Return [x, y] of the center of cell containing provided text 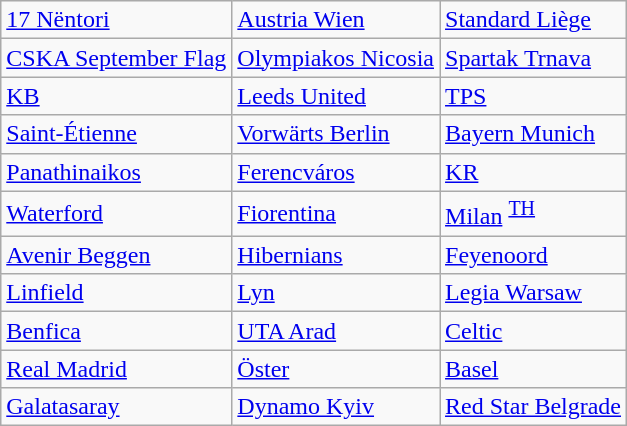
Milan TH [534, 214]
Red Star Belgrade [534, 407]
Avenir Beggen [116, 255]
Feyenoord [534, 255]
Fiorentina [336, 214]
Leeds United [336, 96]
Olympiakos Nicosia [336, 58]
UTA Arad [336, 331]
Benfica [116, 331]
Ferencváros [336, 172]
Lyn [336, 293]
KR [534, 172]
Waterford [116, 214]
Austria Wien [336, 20]
TPS [534, 96]
Galatasaray [116, 407]
Panathinaikos [116, 172]
Saint-Étienne [116, 134]
Bayern Munich [534, 134]
Hibernians [336, 255]
Öster [336, 369]
Real Madrid [116, 369]
Celtic [534, 331]
CSKA September Flag [116, 58]
Linfield [116, 293]
Basel [534, 369]
Spartak Trnava [534, 58]
17 Nëntori [116, 20]
KB [116, 96]
Standard Liège [534, 20]
Vorwärts Berlin [336, 134]
Dynamo Kyiv [336, 407]
Legia Warsaw [534, 293]
